Provide the [X, Y] coordinate of the cell's center where the given text is located.  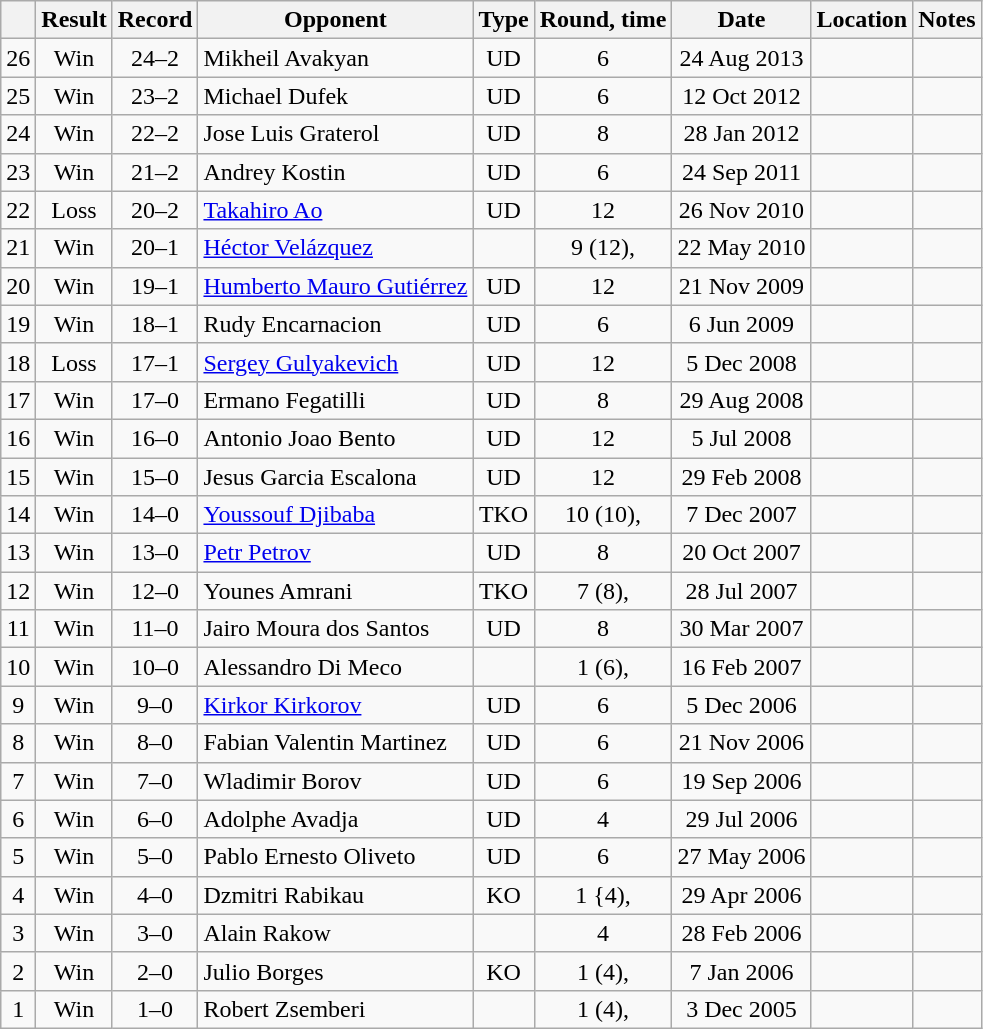
21 Nov 2006 [742, 743]
19–1 [155, 286]
22 [18, 210]
Ermano Fegatilli [336, 400]
26 Nov 2010 [742, 210]
24–2 [155, 58]
17–0 [155, 400]
8–0 [155, 743]
11 [18, 629]
29 Feb 2008 [742, 477]
6–0 [155, 819]
24 Aug 2013 [742, 58]
Date [742, 20]
14–0 [155, 515]
21 Nov 2009 [742, 286]
7 (8), [603, 591]
Michael Dufek [336, 96]
5 Dec 2006 [742, 705]
3–0 [155, 933]
5–0 [155, 857]
10 (10), [603, 515]
Round, time [603, 20]
17 [18, 400]
12–0 [155, 591]
10 [18, 667]
20–2 [155, 210]
Julio Borges [336, 971]
4–0 [155, 895]
12 Oct 2012 [742, 96]
5 Dec 2008 [742, 362]
7 Jan 2006 [742, 971]
6 Jun 2009 [742, 324]
Jose Luis Graterol [336, 134]
9–0 [155, 705]
Robert Zsemberi [336, 1009]
17–1 [155, 362]
22–2 [155, 134]
19 Sep 2006 [742, 781]
Rudy Encarnacion [336, 324]
Alessandro Di Meco [336, 667]
Adolphe Avadja [336, 819]
2 [18, 971]
24 Sep 2011 [742, 172]
1 (6), [603, 667]
7 Dec 2007 [742, 515]
Opponent [336, 20]
29 Aug 2008 [742, 400]
Record [155, 20]
15–0 [155, 477]
1 {4), [603, 895]
7 [18, 781]
Dzmitri Rabikau [336, 895]
10–0 [155, 667]
24 [18, 134]
28 Jul 2007 [742, 591]
16 [18, 438]
Jesus Garcia Escalona [336, 477]
5 [18, 857]
Humberto Mauro Gutiérrez [336, 286]
Pablo Ernesto Oliveto [336, 857]
13–0 [155, 553]
16 Feb 2007 [742, 667]
20–1 [155, 248]
Sergey Gulyakevich [336, 362]
27 May 2006 [742, 857]
13 [18, 553]
21 [18, 248]
9 [18, 705]
Alain Rakow [336, 933]
2–0 [155, 971]
3 Dec 2005 [742, 1009]
3 [18, 933]
Youssouf Djibaba [336, 515]
18–1 [155, 324]
11–0 [155, 629]
20 [18, 286]
Jairo Moura dos Santos [336, 629]
9 (12), [603, 248]
20 Oct 2007 [742, 553]
30 Mar 2007 [742, 629]
Notes [947, 20]
Takahiro Ao [336, 210]
15 [18, 477]
Mikheil Avakyan [336, 58]
29 Apr 2006 [742, 895]
1–0 [155, 1009]
28 Jan 2012 [742, 134]
22 May 2010 [742, 248]
Antonio Joao Bento [336, 438]
19 [18, 324]
18 [18, 362]
Location [862, 20]
1 [18, 1009]
Type [504, 20]
16–0 [155, 438]
Fabian Valentin Martinez [336, 743]
Wladimir Borov [336, 781]
29 Jul 2006 [742, 819]
23–2 [155, 96]
Younes Amrani [336, 591]
5 Jul 2008 [742, 438]
Andrey Kostin [336, 172]
21–2 [155, 172]
Result [74, 20]
26 [18, 58]
28 Feb 2006 [742, 933]
Héctor Velázquez [336, 248]
14 [18, 515]
25 [18, 96]
23 [18, 172]
Petr Petrov [336, 553]
Kirkor Kirkorov [336, 705]
7–0 [155, 781]
